Detect which cell encompasses the target text, then output its [x, y] center coordinate. 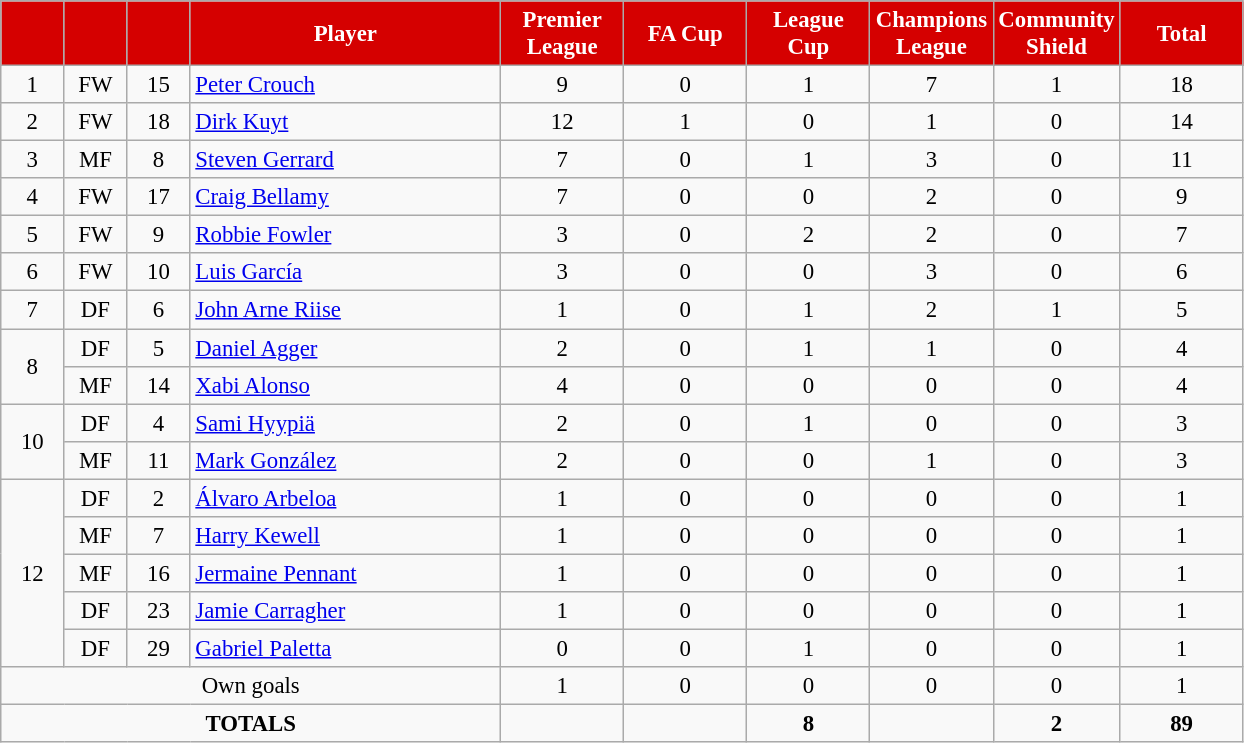
Peter Crouch [346, 85]
Álvaro Arbeloa [346, 498]
Own goals [251, 686]
Sami Hyypiä [346, 423]
Dirk Kuyt [346, 122]
Community Shield [1056, 34]
League Cup [808, 34]
23 [158, 611]
Harry Kewell [346, 536]
Gabriel Paletta [346, 648]
16 [158, 573]
Player [346, 34]
John Arne Riise [346, 310]
Mark González [346, 460]
Champions League [932, 34]
15 [158, 85]
Steven Gerrard [346, 160]
TOTALS [251, 724]
Daniel Agger [346, 348]
Jamie Carragher [346, 611]
Robbie Fowler [346, 235]
Xabi Alonso [346, 385]
17 [158, 197]
Premier League [562, 34]
Craig Bellamy [346, 197]
Total [1182, 34]
29 [158, 648]
Luis García [346, 273]
89 [1182, 724]
FA Cup [686, 34]
Jermaine Pennant [346, 573]
